Pinpoint the cell where the given text exists, returning its (X, Y) midpoint coordinate. 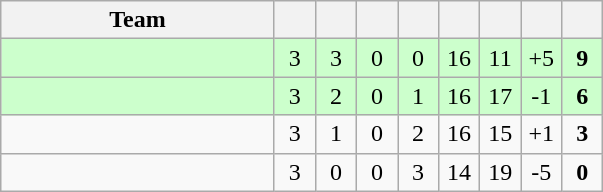
17 (500, 96)
+5 (542, 58)
-5 (542, 172)
11 (500, 58)
+1 (542, 134)
15 (500, 134)
14 (460, 172)
Team (138, 20)
9 (582, 58)
19 (500, 172)
-1 (542, 96)
6 (582, 96)
